Return the (X, Y) coordinate for the center point of the cell that contains the specified text.  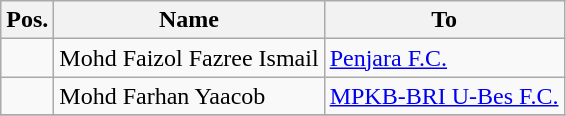
Name (189, 20)
To (444, 20)
Penjara F.C. (444, 58)
MPKB-BRI U-Bes F.C. (444, 96)
Pos. (28, 20)
Mohd Farhan Yaacob (189, 96)
Mohd Faizol Fazree Ismail (189, 58)
